Detect which cell encompasses the target text, then output its [X, Y] center coordinate. 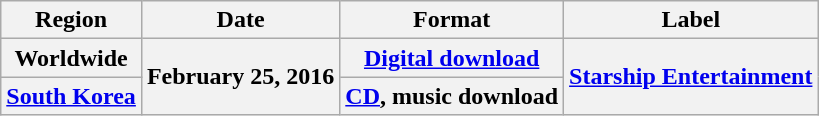
Worldwide [72, 58]
Label [691, 20]
Digital download [452, 58]
Format [452, 20]
CD, music download [452, 96]
South Korea [72, 96]
February 25, 2016 [240, 77]
Date [240, 20]
Starship Entertainment [691, 77]
Region [72, 20]
